Return the (x, y) coordinate for the center point of the cell that contains the specified text.  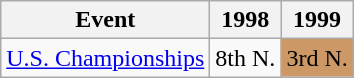
8th N. (246, 58)
Event (106, 20)
1998 (246, 20)
3rd N. (317, 58)
U.S. Championships (106, 58)
1999 (317, 20)
